Identify which cell holds the provided text, then report its [x, y] central coordinate. 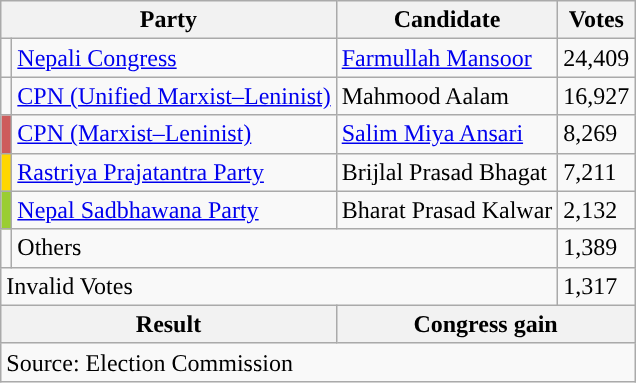
2,132 [596, 210]
Farmullah Mansoor [447, 58]
Nepali Congress [174, 58]
Source: Election Commission [318, 362]
Result [168, 324]
Congress gain [486, 324]
Candidate [447, 20]
Party [168, 20]
1,389 [596, 248]
CPN (Marxist–Leninist) [174, 134]
Brijlal Prasad Bhagat [447, 172]
16,927 [596, 96]
Salim Miya Ansari [447, 134]
24,409 [596, 58]
Others [285, 248]
Invalid Votes [280, 286]
CPN (Unified Marxist–Leninist) [174, 96]
7,211 [596, 172]
1,317 [596, 286]
Mahmood Aalam [447, 96]
Nepal Sadbhawana Party [174, 210]
Bharat Prasad Kalwar [447, 210]
Rastriya Prajatantra Party [174, 172]
8,269 [596, 134]
Votes [596, 20]
